Extract the (x, y) coordinate from the center of the cell holding the provided text.  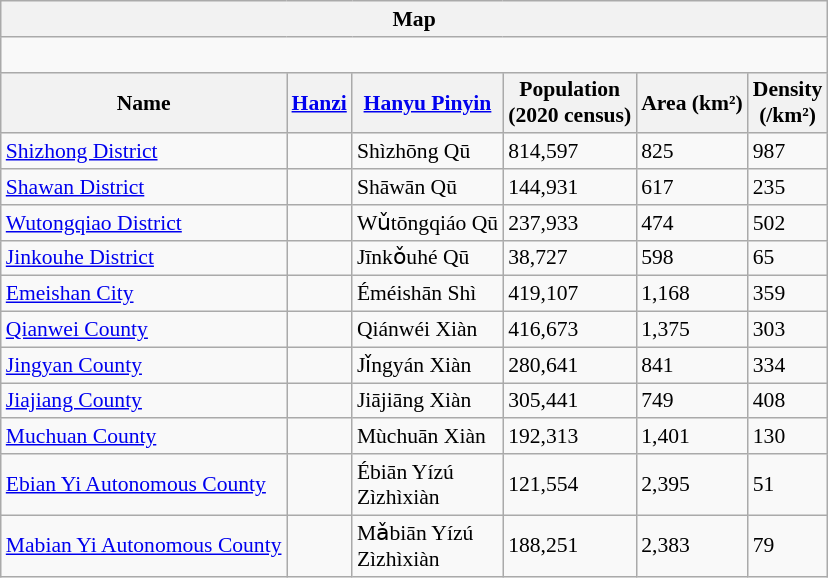
Wǔtōngqiáo Qū (428, 223)
Mùchuān Xiàn (428, 437)
Hanzi (320, 102)
51 (788, 484)
334 (788, 365)
Muchuan County (144, 437)
841 (692, 365)
825 (692, 152)
Density(/km²) (788, 102)
502 (788, 223)
188,251 (570, 546)
130 (788, 437)
617 (692, 187)
Qianwei County (144, 330)
305,441 (570, 401)
359 (788, 294)
79 (788, 546)
Jīnkǒuhé Qū (428, 258)
Emeishan City (144, 294)
Shìzhōng Qū (428, 152)
Population(2020 census) (570, 102)
Map (414, 19)
987 (788, 152)
235 (788, 187)
598 (692, 258)
Mabian Yi Autonomous County (144, 546)
Jiājiāng Xiàn (428, 401)
416,673 (570, 330)
814,597 (570, 152)
280,641 (570, 365)
121,554 (570, 484)
749 (692, 401)
2,383 (692, 546)
1,401 (692, 437)
Area (km²) (692, 102)
144,931 (570, 187)
Jǐngyán Xiàn (428, 365)
Shāwān Qū (428, 187)
Shizhong District (144, 152)
Mǎbiān YízúZìzhìxiàn (428, 546)
Qiánwéi Xiàn (428, 330)
Jingyan County (144, 365)
38,727 (570, 258)
303 (788, 330)
1,168 (692, 294)
2,395 (692, 484)
Wutongqiao District (144, 223)
1,375 (692, 330)
Name (144, 102)
Hanyu Pinyin (428, 102)
Jinkouhe District (144, 258)
192,313 (570, 437)
Jiajiang County (144, 401)
65 (788, 258)
Ebian Yi Autonomous County (144, 484)
474 (692, 223)
237,933 (570, 223)
Shawan District (144, 187)
Éméishān Shì (428, 294)
408 (788, 401)
419,107 (570, 294)
Ébiān YízúZìzhìxiàn (428, 484)
